Capture the cell that displays the provided text and extract its [X, Y] central coordinate. 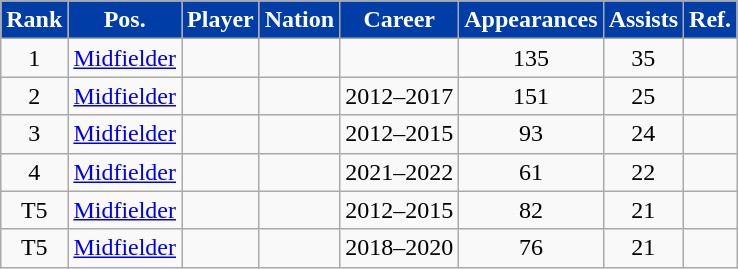
Pos. [125, 20]
93 [531, 134]
Player [221, 20]
76 [531, 248]
24 [643, 134]
61 [531, 172]
2018–2020 [400, 248]
135 [531, 58]
25 [643, 96]
1 [34, 58]
Rank [34, 20]
2 [34, 96]
22 [643, 172]
4 [34, 172]
Appearances [531, 20]
82 [531, 210]
Nation [299, 20]
Assists [643, 20]
2021–2022 [400, 172]
Career [400, 20]
35 [643, 58]
2012–2017 [400, 96]
Ref. [710, 20]
151 [531, 96]
3 [34, 134]
